Output the (X, Y) coordinate of the center of the cell containing the given text.  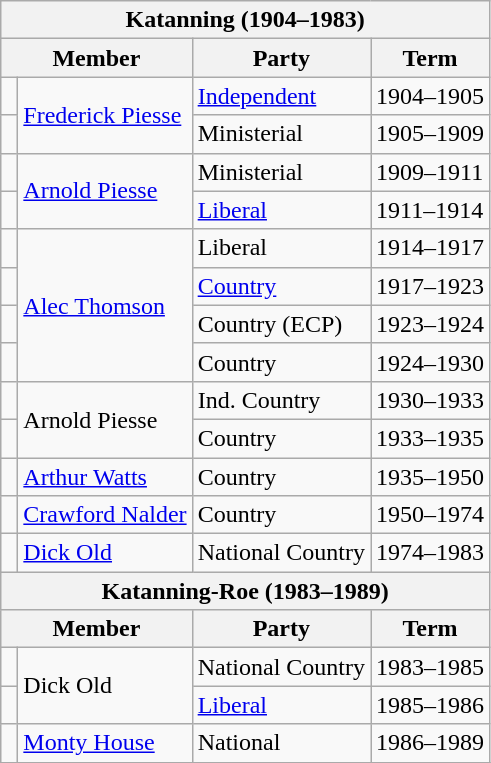
1923–1924 (430, 324)
Arthur Watts (105, 477)
Ind. Country (281, 400)
1974–1983 (430, 553)
National (281, 743)
Independent (281, 96)
1905–1909 (430, 134)
Country (ECP) (281, 324)
Crawford Nalder (105, 515)
Alec Thomson (105, 305)
1933–1935 (430, 438)
1935–1950 (430, 477)
Frederick Piesse (105, 115)
1985–1986 (430, 705)
1930–1933 (430, 400)
Katanning (1904–1983) (246, 20)
1909–1911 (430, 172)
1983–1985 (430, 667)
1986–1989 (430, 743)
1904–1905 (430, 96)
Monty House (105, 743)
1950–1974 (430, 515)
Katanning-Roe (1983–1989) (246, 591)
1917–1923 (430, 286)
1924–1930 (430, 362)
1911–1914 (430, 210)
1914–1917 (430, 248)
